Search for the cell housing the specified text and yield its (x, y) center coordinate. 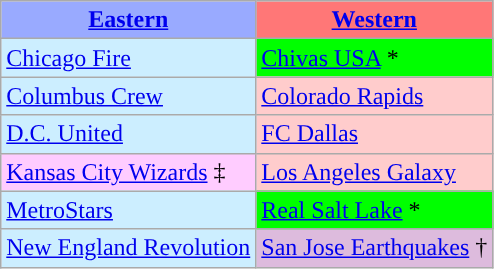
San Jose Earthquakes † (374, 248)
Colorado Rapids (374, 96)
Western (374, 20)
Los Angeles Galaxy (374, 172)
New England Revolution (128, 248)
MetroStars (128, 210)
Real Salt Lake * (374, 210)
D.C. United (128, 134)
Chivas USA * (374, 58)
Eastern (128, 20)
FC Dallas (374, 134)
Kansas City Wizards ‡ (128, 172)
Chicago Fire (128, 58)
Columbus Crew (128, 96)
